Identify which cell holds the provided text, then report its [X, Y] central coordinate. 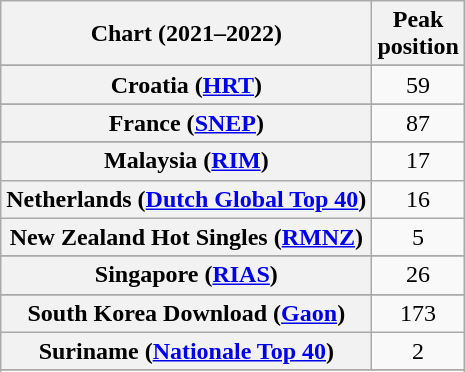
New Zealand Hot Singles (RMNZ) [186, 237]
59 [418, 85]
Chart (2021–2022) [186, 34]
16 [418, 199]
South Korea Download (Gaon) [186, 313]
Suriname (Nationale Top 40) [186, 351]
173 [418, 313]
87 [418, 123]
2 [418, 351]
17 [418, 161]
Croatia (HRT) [186, 85]
26 [418, 275]
5 [418, 237]
France (SNEP) [186, 123]
Peakposition [418, 34]
Malaysia (RIM) [186, 161]
Netherlands (Dutch Global Top 40) [186, 199]
Singapore (RIAS) [186, 275]
